Return [x, y] of the center of cell containing provided text 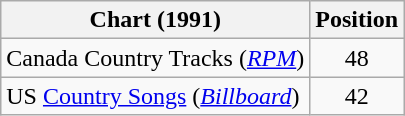
Canada Country Tracks (RPM) [156, 58]
US Country Songs (Billboard) [156, 96]
Position [357, 20]
42 [357, 96]
48 [357, 58]
Chart (1991) [156, 20]
